Find where the given text appears and provide that cell's center as (X, Y) coordinate. 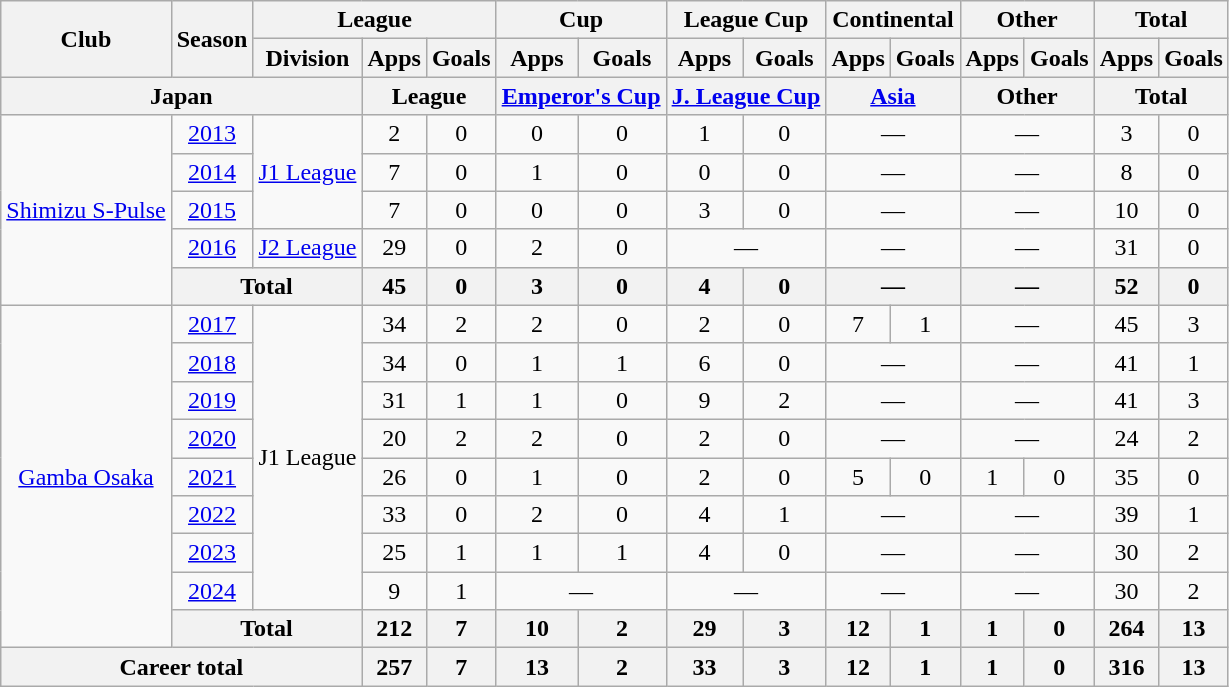
35 (1126, 477)
Emperor's Cup (581, 96)
Shimizu S-Pulse (86, 210)
Career total (182, 667)
2018 (212, 362)
Division (308, 58)
Club (86, 39)
24 (1126, 438)
264 (1126, 629)
2019 (212, 400)
39 (1126, 515)
20 (394, 438)
2022 (212, 515)
316 (1126, 667)
Cup (581, 20)
J2 League (308, 248)
8 (1126, 172)
2017 (212, 324)
2015 (212, 210)
25 (394, 553)
2013 (212, 134)
League Cup (746, 20)
52 (1126, 286)
2023 (212, 553)
2016 (212, 248)
26 (394, 477)
Asia (893, 96)
2014 (212, 172)
257 (394, 667)
2024 (212, 591)
Gamba Osaka (86, 476)
Continental (893, 20)
J. League Cup (746, 96)
2021 (212, 477)
Japan (182, 96)
Season (212, 39)
5 (858, 477)
212 (394, 629)
2020 (212, 438)
6 (704, 362)
